Return the (x, y) coordinate for the center point of the cell that contains the specified text.  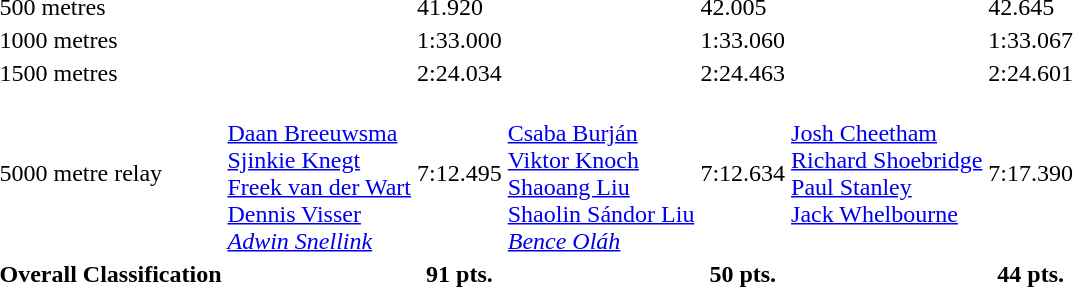
Csaba BurjánViktor KnochShaoang LiuShaolin Sándor LiuBence Oláh (601, 174)
7:12.634 (743, 174)
Daan BreeuwsmaSjinkie KnegtFreek van der WartDennis VisserAdwin Snellink (320, 174)
Josh CheethamRichard ShoebridgePaul StanleyJack Whelbourne (887, 174)
1:33.060 (743, 40)
1:33.000 (460, 40)
7:12.495 (460, 174)
2:24.034 (460, 73)
2:24.463 (743, 73)
